Return the (x, y) coordinate for the center point of the cell that contains the specified text.  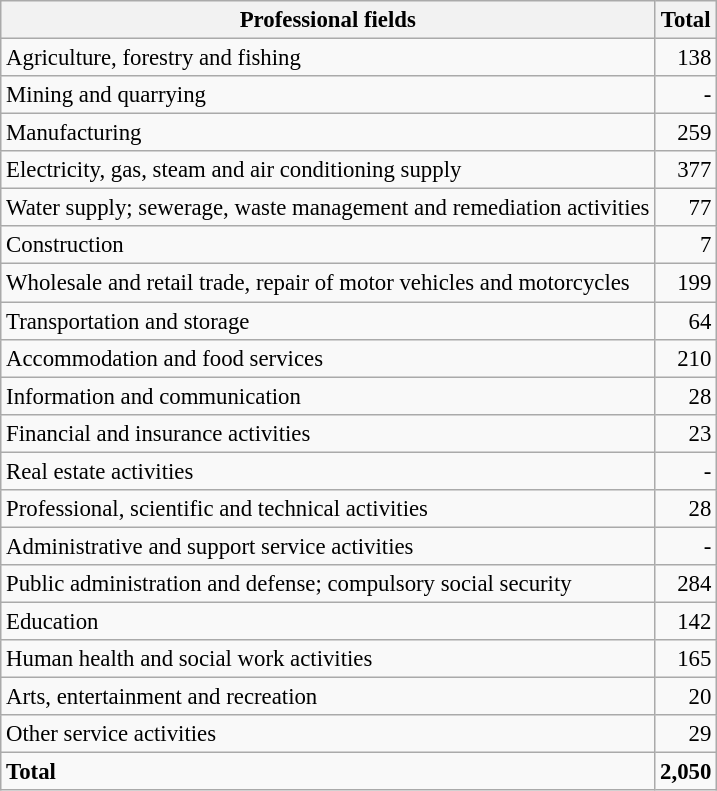
Transportation and storage (328, 321)
165 (686, 659)
377 (686, 170)
Construction (328, 245)
Manufacturing (328, 133)
138 (686, 58)
210 (686, 358)
Human health and social work activities (328, 659)
Mining and quarrying (328, 95)
Financial and insurance activities (328, 433)
64 (686, 321)
Agriculture, forestry and fishing (328, 58)
29 (686, 734)
20 (686, 697)
Accommodation and food services (328, 358)
Wholesale and retail trade, repair of motor vehicles and motorcycles (328, 283)
Electricity, gas, steam and air conditioning supply (328, 170)
Arts, entertainment and recreation (328, 697)
199 (686, 283)
Water supply; sewerage, waste management and remediation activities (328, 208)
Other service activities (328, 734)
Public administration and defense; compulsory social security (328, 584)
2,050 (686, 772)
Professional fields (328, 20)
284 (686, 584)
142 (686, 621)
23 (686, 433)
Real estate activities (328, 471)
Education (328, 621)
259 (686, 133)
Information and communication (328, 396)
Administrative and support service activities (328, 546)
Professional, scientific and technical activities (328, 509)
77 (686, 208)
7 (686, 245)
